Scan for the cell matching the given text and deliver its [X, Y] coordinate at center. 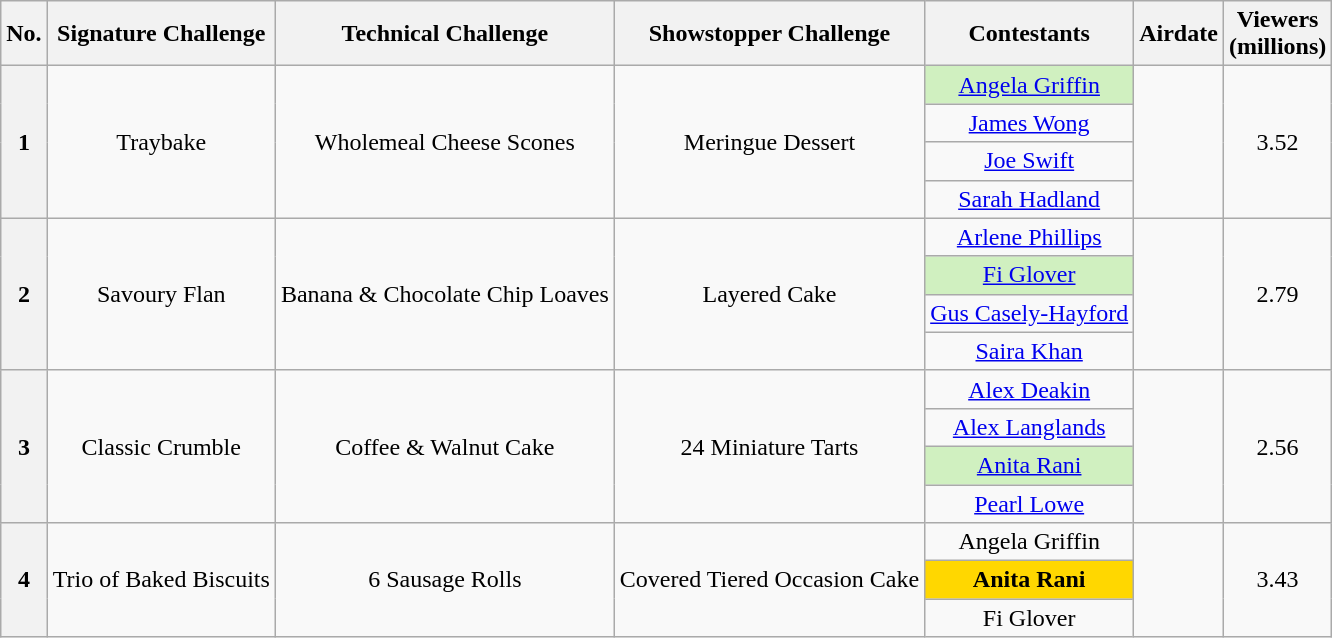
6 Sausage Rolls [444, 580]
4 [24, 580]
Meringue Dessert [769, 142]
Traybake [161, 142]
Gus Casely-Hayford [1030, 313]
No. [24, 34]
1 [24, 142]
Trio of Baked Biscuits [161, 580]
Showstopper Challenge [769, 34]
Viewers(millions) [1277, 34]
James Wong [1030, 123]
Layered Cake [769, 294]
2.79 [1277, 294]
Technical Challenge [444, 34]
2 [24, 294]
Contestants [1030, 34]
Pearl Lowe [1030, 503]
Alex Langlands [1030, 427]
Alex Deakin [1030, 389]
3 [24, 446]
Banana & Chocolate Chip Loaves [444, 294]
Airdate [1179, 34]
Classic Crumble [161, 446]
3.52 [1277, 142]
Sarah Hadland [1030, 199]
Covered Tiered Occasion Cake [769, 580]
Savoury Flan [161, 294]
Signature Challenge [161, 34]
Joe Swift [1030, 161]
Saira Khan [1030, 351]
3.43 [1277, 580]
2.56 [1277, 446]
Coffee & Walnut Cake [444, 446]
24 Miniature Tarts [769, 446]
Wholemeal Cheese Scones [444, 142]
Arlene Phillips [1030, 237]
